Search for the cell housing the specified text and yield its (X, Y) center coordinate. 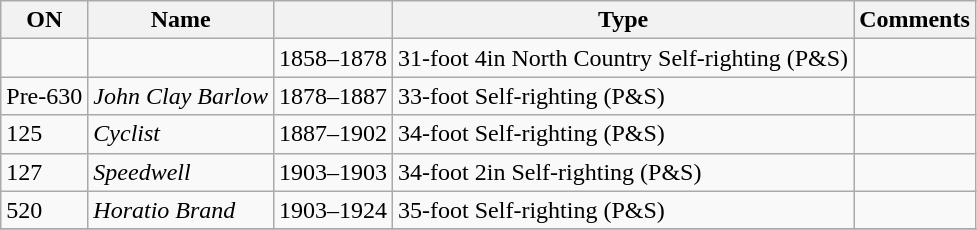
1903–1924 (334, 210)
127 (44, 172)
1858–1878 (334, 58)
520 (44, 210)
Name (181, 20)
34-foot 2in Self-righting (P&S) (624, 172)
ON (44, 20)
1887–1902 (334, 134)
Comments (915, 20)
35-foot Self-righting (P&S) (624, 210)
34-foot Self-righting (P&S) (624, 134)
1878–1887 (334, 96)
Type (624, 20)
Horatio Brand (181, 210)
Cyclist (181, 134)
John Clay Barlow (181, 96)
Speedwell (181, 172)
125 (44, 134)
31-foot 4in North Country Self-righting (P&S) (624, 58)
1903–1903 (334, 172)
33-foot Self-righting (P&S) (624, 96)
Pre-630 (44, 96)
